Return the (X, Y) coordinate for the center point of the cell that contains the specified text.  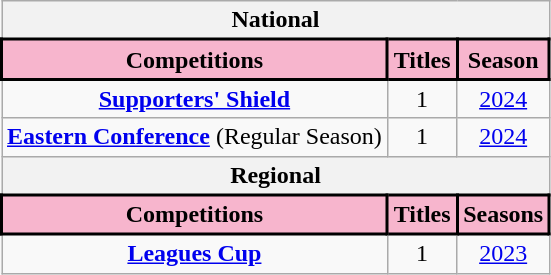
Seasons (504, 215)
Eastern Conference (Regular Season) (195, 137)
Supporters' Shield (195, 98)
Season (504, 60)
National (276, 20)
2023 (504, 254)
Leagues Cup (195, 254)
Regional (276, 176)
